Capture the cell that displays the provided text and extract its (X, Y) central coordinate. 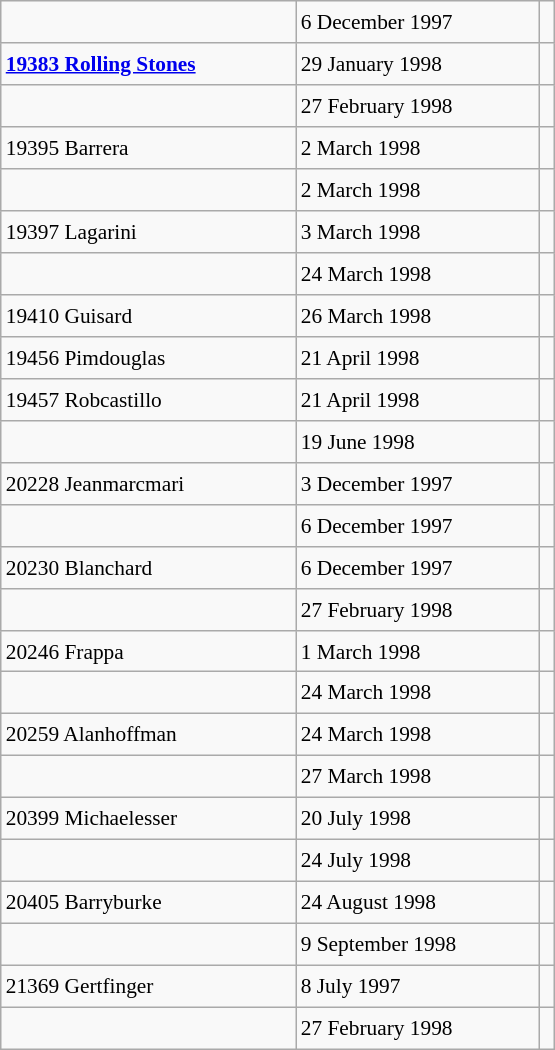
20228 Jeanmarcmari (148, 483)
9 September 1998 (418, 945)
24 July 1998 (418, 861)
20 July 1998 (418, 819)
21369 Gertfinger (148, 986)
3 March 1998 (418, 232)
20230 Blanchard (148, 567)
19397 Lagarini (148, 232)
24 August 1998 (418, 903)
27 March 1998 (418, 777)
19383 Rolling Stones (148, 64)
1 March 1998 (418, 651)
19395 Barrera (148, 148)
19410 Guisard (148, 316)
19 June 1998 (418, 441)
19456 Pimdouglas (148, 358)
20246 Frappa (148, 651)
8 July 1997 (418, 986)
29 January 1998 (418, 64)
26 March 1998 (418, 316)
3 December 1997 (418, 483)
19457 Robcastillo (148, 399)
20399 Michaelesser (148, 819)
20405 Barryburke (148, 903)
20259 Alanhoffman (148, 735)
